Capture the cell that displays the provided text and extract its [X, Y] central coordinate. 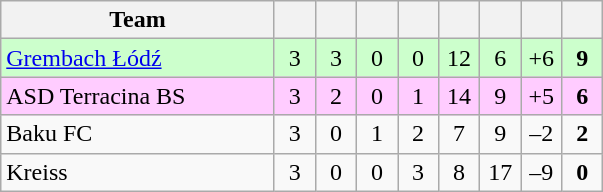
+6 [542, 58]
12 [460, 58]
Baku FC [138, 134]
–9 [542, 172]
7 [460, 134]
14 [460, 96]
ASD Terracina BS [138, 96]
+5 [542, 96]
–2 [542, 134]
17 [500, 172]
Kreiss [138, 172]
Grembach Łódź [138, 58]
Team [138, 20]
8 [460, 172]
